Return (X, Y) of the center of cell containing provided text 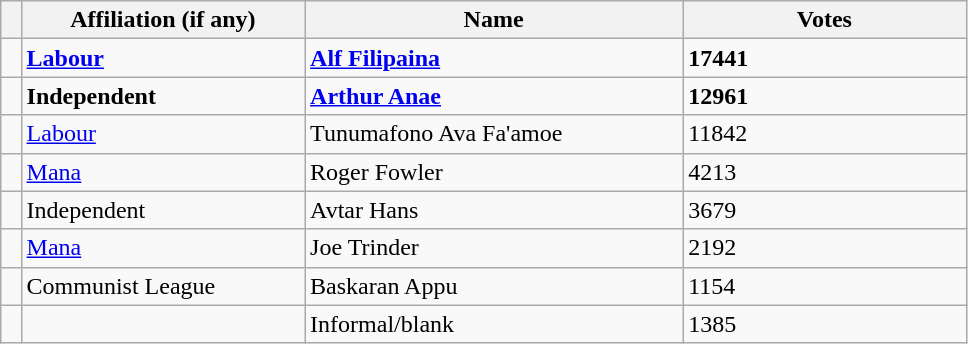
2192 (825, 248)
Votes (825, 20)
Informal/blank (494, 324)
3679 (825, 210)
11842 (825, 134)
Name (494, 20)
12961 (825, 96)
Avtar Hans (494, 210)
Alf Filipaina (494, 58)
Roger Fowler (494, 172)
Tunumafono Ava Fa'amoe (494, 134)
Baskaran Appu (494, 286)
4213 (825, 172)
Communist League (163, 286)
Joe Trinder (494, 248)
1385 (825, 324)
Arthur Anae (494, 96)
Affiliation (if any) (163, 20)
17441 (825, 58)
1154 (825, 286)
